For the text-containing cell, return its midpoint in (x, y) coordinate format. 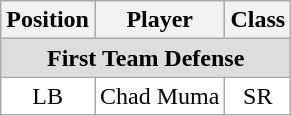
SR (258, 96)
Class (258, 20)
Player (159, 20)
LB (48, 96)
Position (48, 20)
First Team Defense (146, 58)
Chad Muma (159, 96)
